Search for the cell housing the specified text and yield its [x, y] center coordinate. 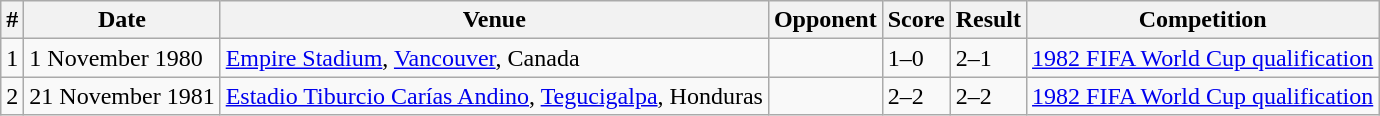
Estadio Tiburcio Carías Andino, Tegucigalpa, Honduras [494, 96]
Score [916, 20]
2–1 [988, 58]
# [12, 20]
Venue [494, 20]
1 [12, 58]
Opponent [825, 20]
1 November 1980 [122, 58]
Result [988, 20]
2 [12, 96]
Empire Stadium, Vancouver, Canada [494, 58]
Competition [1203, 20]
1–0 [916, 58]
Date [122, 20]
21 November 1981 [122, 96]
